Determine the (x, y) coordinate at the center of the cell enclosing the given text.  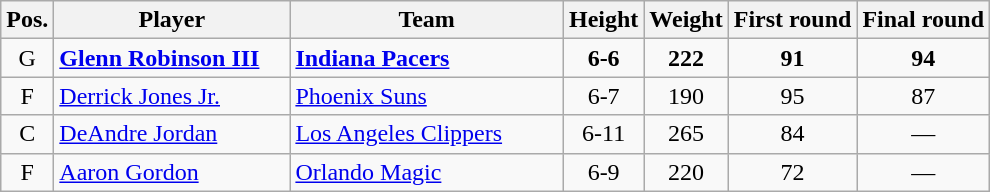
Orlando Magic (427, 172)
84 (792, 134)
DeAndre Jordan (172, 134)
First round (792, 20)
95 (792, 96)
G (28, 58)
87 (924, 96)
222 (686, 58)
265 (686, 134)
Aaron Gordon (172, 172)
6-11 (603, 134)
190 (686, 96)
6-6 (603, 58)
Los Angeles Clippers (427, 134)
Weight (686, 20)
Team (427, 20)
Final round (924, 20)
Pos. (28, 20)
6-7 (603, 96)
91 (792, 58)
Player (172, 20)
94 (924, 58)
72 (792, 172)
Glenn Robinson III (172, 58)
Indiana Pacers (427, 58)
6-9 (603, 172)
Phoenix Suns (427, 96)
C (28, 134)
220 (686, 172)
Height (603, 20)
Derrick Jones Jr. (172, 96)
